Locate the cell with the specified text and output its [X, Y] center coordinate. 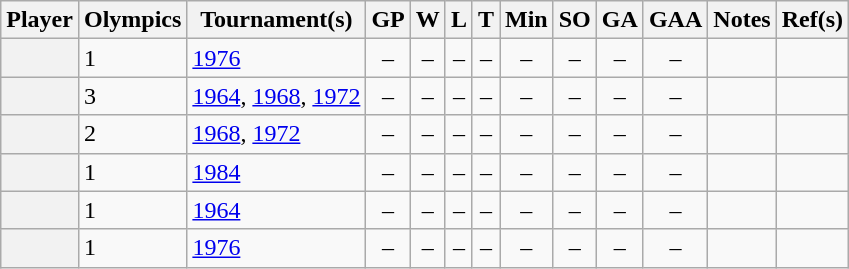
Min [527, 20]
3 [132, 96]
Player [40, 20]
Tournament(s) [276, 20]
1964 [276, 210]
1964, 1968, 1972 [276, 96]
L [458, 20]
1968, 1972 [276, 134]
W [428, 20]
Olympics [132, 20]
1984 [276, 172]
GA [620, 20]
GAA [675, 20]
T [486, 20]
SO [574, 20]
2 [132, 134]
GP [388, 20]
Ref(s) [812, 20]
Notes [742, 20]
